Scan for the cell matching the given text and deliver its [x, y] coordinate at center. 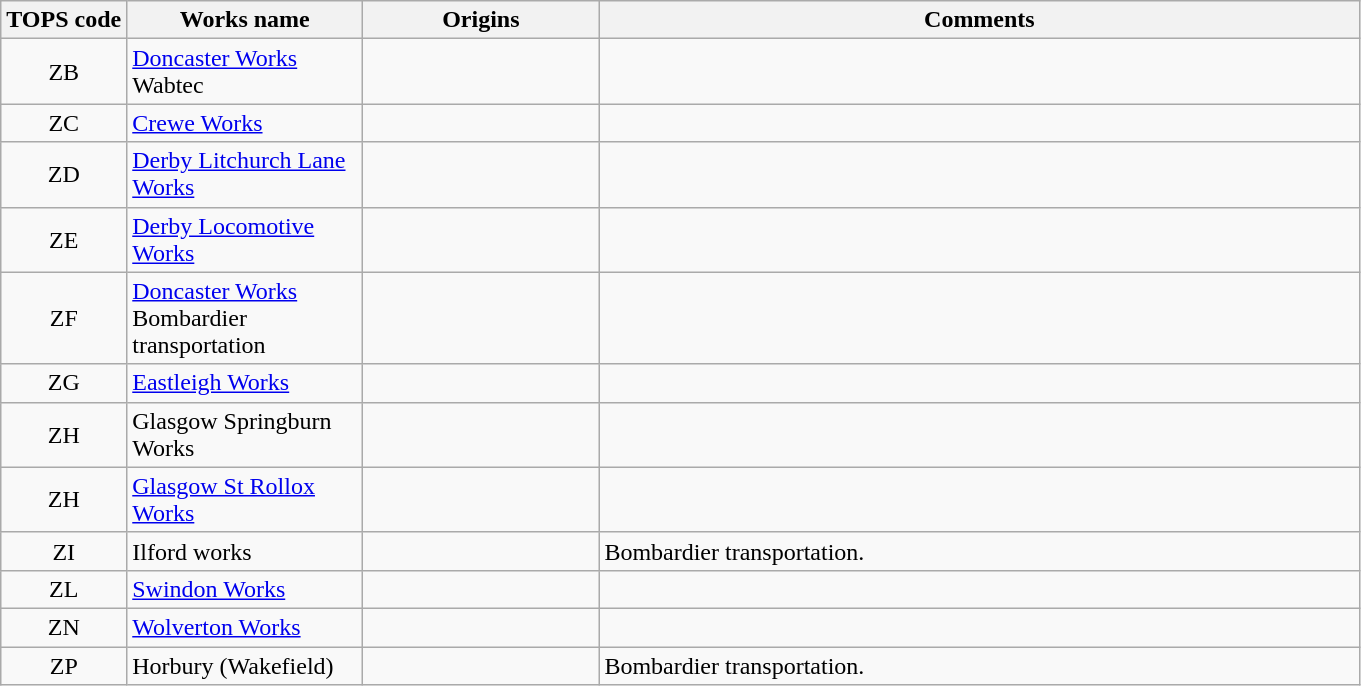
Wolverton Works [245, 627]
Derby Locomotive Works [245, 240]
Glasgow St Rollox Works [245, 500]
TOPS code [64, 20]
Works name [245, 20]
ZI [64, 551]
Horbury (Wakefield) [245, 665]
Crewe Works [245, 123]
ZD [64, 174]
ZG [64, 383]
ZP [64, 665]
Derby Litchurch Lane Works [245, 174]
Eastleigh Works [245, 383]
ZE [64, 240]
ZN [64, 627]
Doncaster Works Bombardier transportation [245, 318]
Origins [481, 20]
ZL [64, 589]
Swindon Works [245, 589]
Ilford works [245, 551]
Doncaster Works Wabtec [245, 72]
Comments [980, 20]
ZB [64, 72]
ZC [64, 123]
Glasgow Springburn Works [245, 434]
ZF [64, 318]
